From the cell containing the given text, extract its center point as [x, y] coordinate. 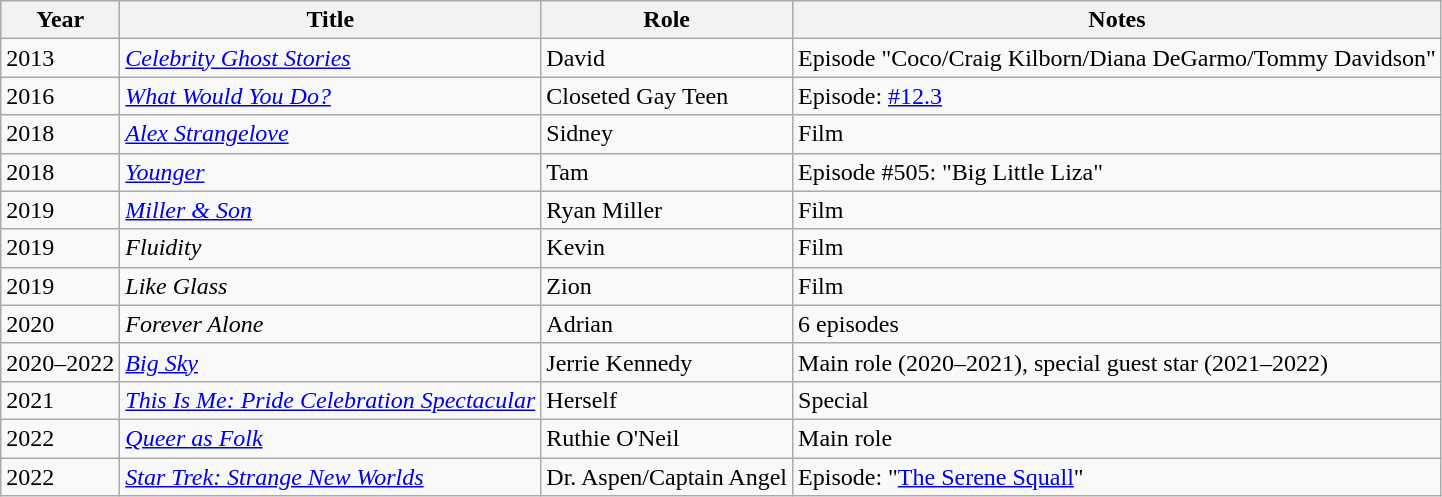
Big Sky [330, 362]
Like Glass [330, 286]
Zion [667, 286]
Special [1118, 400]
Dr. Aspen/Captain Angel [667, 477]
Sidney [667, 134]
2020–2022 [60, 362]
Celebrity Ghost Stories [330, 58]
This Is Me: Pride Celebration Spectacular [330, 400]
Role [667, 20]
Ryan Miller [667, 210]
Miller & Son [330, 210]
Tam [667, 172]
Forever Alone [330, 324]
Adrian [667, 324]
David [667, 58]
Star Trek: Strange New Worlds [330, 477]
Alex Strangelove [330, 134]
Episode: #12.3 [1118, 96]
2020 [60, 324]
Fluidity [330, 248]
Main role (2020–2021), special guest star (2021–2022) [1118, 362]
Ruthie O'Neil [667, 438]
Jerrie Kennedy [667, 362]
What Would You Do? [330, 96]
Closeted Gay Teen [667, 96]
Herself [667, 400]
Episode: "The Serene Squall" [1118, 477]
2016 [60, 96]
6 episodes [1118, 324]
Notes [1118, 20]
Younger [330, 172]
Episode "Coco/Craig Kilborn/Diana DeGarmo/Tommy Davidson" [1118, 58]
Episode #505: "Big Little Liza" [1118, 172]
Queer as Folk [330, 438]
2021 [60, 400]
Main role [1118, 438]
Title [330, 20]
Kevin [667, 248]
2013 [60, 58]
Year [60, 20]
